Capture the cell that displays the provided text and extract its (X, Y) central coordinate. 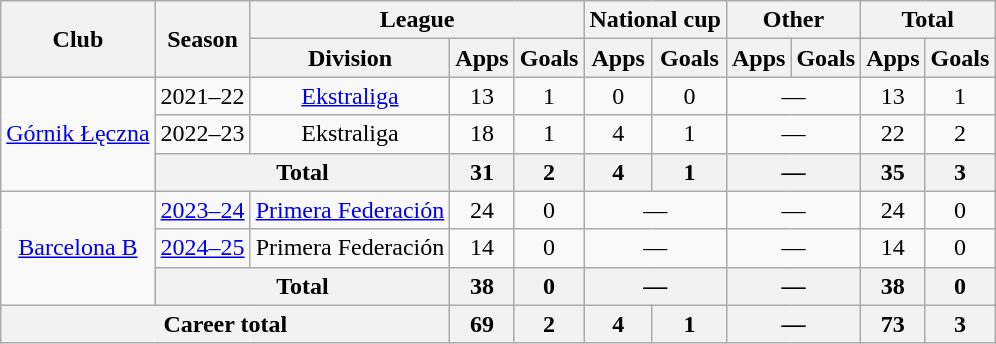
Division (350, 58)
69 (482, 324)
2024–25 (202, 248)
31 (482, 172)
22 (893, 134)
Career total (226, 324)
Other (793, 20)
2022–23 (202, 134)
35 (893, 172)
18 (482, 134)
National cup (655, 20)
Górnik Łęczna (78, 134)
League (417, 20)
Barcelona B (78, 248)
73 (893, 324)
2021–22 (202, 96)
Club (78, 39)
Season (202, 39)
2023–24 (202, 210)
